From the cell containing the given text, extract its center point as [X, Y] coordinate. 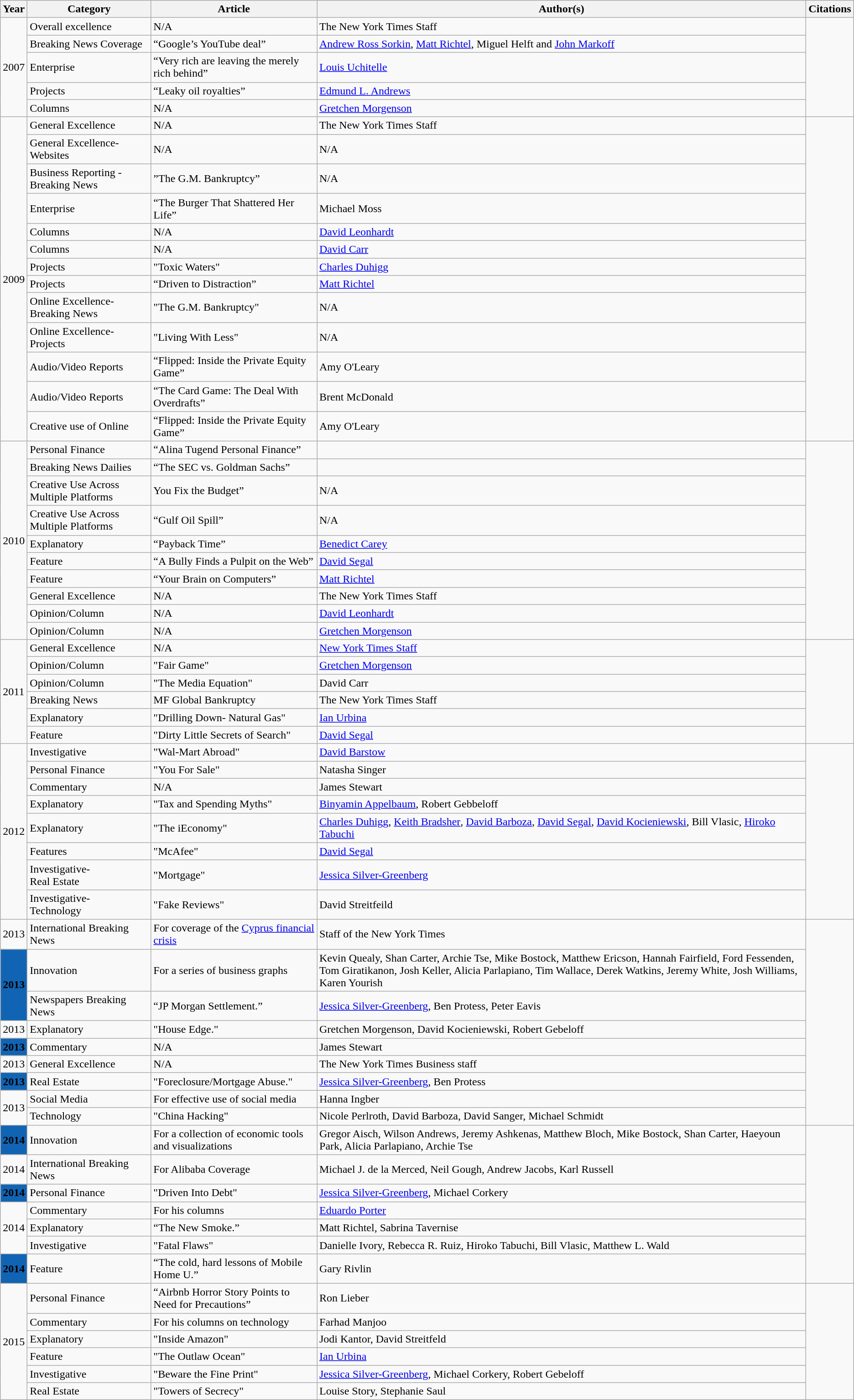
Eduardo Porter [561, 1210]
Online Excellence-Projects [89, 338]
Benedict Carey [561, 544]
Natasha Singer [561, 770]
Jessica Silver-Greenberg [561, 875]
"You For Sale" [234, 770]
MF Global Bankruptcy [234, 700]
2015 [14, 1341]
2007 [14, 68]
Gretchen Morgenson, David Kocieniewski, Robert Gebeloff [561, 1030]
"The G.M. Bankruptcy" [234, 307]
“The SEC vs. Goldman Sachs” [234, 467]
The New York Times Business staff [561, 1064]
For his columns on technology [234, 1322]
Author(s) [561, 9]
Staff of the New York Times [561, 934]
Features [89, 851]
Overall excellence [89, 26]
“The cold, hard lessons of Mobile Home U.” [234, 1268]
"McAfee" [234, 851]
"The Media Equation" [234, 683]
Andrew Ross Sorkin, Matt Richtel, Miguel Helft and John Markoff [561, 44]
For his columns [234, 1210]
Charles Duhigg [561, 267]
For a collection of economic tools and visualizations [234, 1140]
Edmund L. Andrews [561, 91]
"Driven Into Debt" [234, 1193]
“Payback Time” [234, 544]
"Wal-Mart Abroad" [234, 752]
Category [89, 9]
"Living With Less" [234, 338]
Jessica Silver-Greenberg, Ben Protess [561, 1082]
Business Reporting -Breaking News [89, 179]
“The Card Game: The Deal With Overdrafts” [234, 397]
Breaking News Coverage [89, 44]
For effective use of social media [234, 1099]
Michael Moss [561, 208]
2009 [14, 279]
"Beware the Fine Print" [234, 1374]
"Mortgage" [234, 875]
“The Burger That Shattered Her Life” [234, 208]
Jessica Silver-Greenberg, Michael Corkery [561, 1193]
Jessica Silver-Greenberg, Michael Corkery, Robert Gebeloff [561, 1374]
David Barstow [561, 752]
"Toxic Waters" [234, 267]
Matt Richtel, Sabrina Tavernise [561, 1228]
"The iEconomy" [234, 828]
“Google’s YouTube deal” [234, 44]
Breaking News Dailies [89, 467]
New York Times Staff [561, 648]
“JP Morgan Settlement.” [234, 1006]
Newspapers Breaking News [89, 1006]
Breaking News [89, 700]
2012 [14, 832]
Gregor Aisch, Wilson Andrews, Jeremy Ashkenas, Matthew Bloch, Mike Bostock, Shan Carter, Haeyoun Park, Alicia Parlapiano, Archie Tse [561, 1140]
Investigative-Real Estate [89, 875]
Creative use of Online [89, 426]
For Alibaba Coverage [234, 1170]
”The G.M. Bankruptcy” [234, 179]
Technology [89, 1116]
“Your Brain on Computers” [234, 578]
Ron Lieber [561, 1298]
Nicole Perlroth, David Barboza, David Sanger, Michael Schmidt [561, 1116]
"Towers of Secrecy" [234, 1391]
"Fatal Flaws" [234, 1245]
Farhad Manjoo [561, 1322]
General Excellence-Websites [89, 149]
“Leaky oil royalties” [234, 91]
“A Bully Finds a Pulpit on the Web” [234, 561]
"Fair Game" [234, 666]
Online Excellence-Breaking News [89, 307]
Article [234, 9]
Citations [830, 9]
Investigative-Technology [89, 904]
You Fix the Budget” [234, 491]
"Tax and Spending Myths" [234, 804]
Binyamin Appelbaum, Robert Gebbeloff [561, 804]
“Alina Tugend Personal Finance” [234, 450]
"Dirty Little Secrets of Search" [234, 735]
"Fake Reviews" [234, 904]
Michael J. de la Merced, Neil Gough, Andrew Jacobs, Karl Russell [561, 1170]
Jodi Kantor, David Streitfeld [561, 1339]
2010 [14, 540]
Louise Story, Stephanie Saul [561, 1391]
“Very rich are leaving the merely rich behind” [234, 68]
Louis Uchitelle [561, 68]
“Gulf Oil Spill” [234, 520]
"House Edge." [234, 1030]
Gary Rivlin [561, 1268]
“Driven to Distraction” [234, 284]
David Streitfeild [561, 904]
"China Hacking" [234, 1116]
Jessica Silver-Greenberg, Ben Protess, Peter Eavis [561, 1006]
Charles Duhigg, Keith Bradsher, David Barboza, David Segal, David Kocieniewski, Bill Vlasic, Hiroko Tabuchi [561, 828]
For a series of business graphs [234, 970]
Danielle Ivory, Rebecca R. Ruiz, Hiroko Tabuchi, Bill Vlasic, Matthew L. Wald [561, 1245]
Social Media [89, 1099]
"Drilling Down- Natural Gas" [234, 718]
2011 [14, 692]
For coverage of the Cyprus financial crisis [234, 934]
Hanna Ingber [561, 1099]
Brent McDonald [561, 397]
“The New Smoke.” [234, 1228]
"Foreclosure/Mortgage Abuse." [234, 1082]
“Airbnb Horror Story Points to Need for Precautions” [234, 1298]
"The Outlaw Ocean" [234, 1357]
Year [14, 9]
"Inside Amazon" [234, 1339]
